For the text-containing cell, return its midpoint in (x, y) coordinate format. 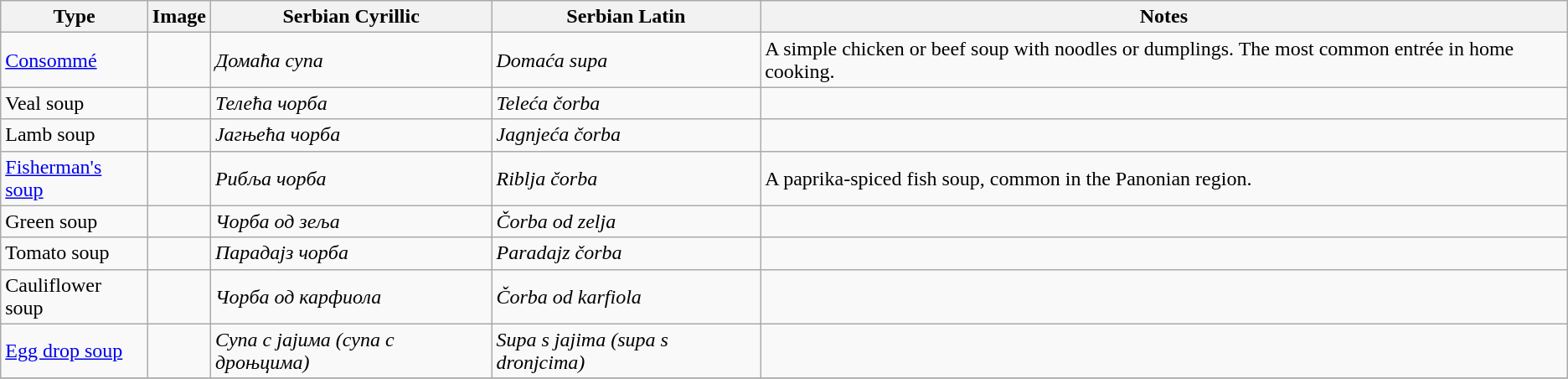
Cauliflower soup (75, 297)
Jagnjeća čorba (627, 135)
Type (75, 17)
Домаћа супа (351, 60)
Супа с јајима (супа с дроњцима) (351, 350)
Supa s jajima (supa s dronjcima) (627, 350)
Teleća čorba (627, 103)
Notes (1164, 17)
Lamb soup (75, 135)
Serbian Latin (627, 17)
Green soup (75, 221)
Јагњећа чорба (351, 135)
Paradajz čorba (627, 253)
Egg drop soup (75, 350)
Čorba od zelja (627, 221)
Riblja čorba (627, 178)
Телећа чорба (351, 103)
Consommé (75, 60)
Tomato soup (75, 253)
Чорба од карфиола (351, 297)
Рибља чорба (351, 178)
Veal soup (75, 103)
Чорба од зеља (351, 221)
A simple chicken or beef soup with noodles or dumplings. The most common entrée in home cooking. (1164, 60)
Serbian Cyrillic (351, 17)
Fisherman's soup (75, 178)
Domaća supa (627, 60)
Čorba od karfiola (627, 297)
Image (179, 17)
Парадајз чорба (351, 253)
A paprika-spiced fish soup, common in the Panonian region. (1164, 178)
